Find where the given text appears and provide that cell's center as [x, y] coordinate. 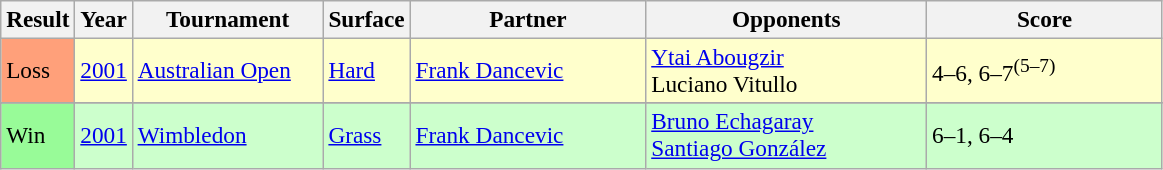
Tournament [228, 19]
Partner [528, 19]
Bruno Echagaray Santiago González [786, 136]
Loss [38, 70]
Surface [366, 19]
Score [1045, 19]
Result [38, 19]
Opponents [786, 19]
4–6, 6–7(5–7) [1045, 70]
Grass [366, 136]
Australian Open [228, 70]
Year [104, 19]
6–1, 6–4 [1045, 136]
Hard [366, 70]
Ytai Abougzir Luciano Vitullo [786, 70]
Wimbledon [228, 136]
Win [38, 136]
